Find where the given text appears and provide that cell's center as (x, y) coordinate. 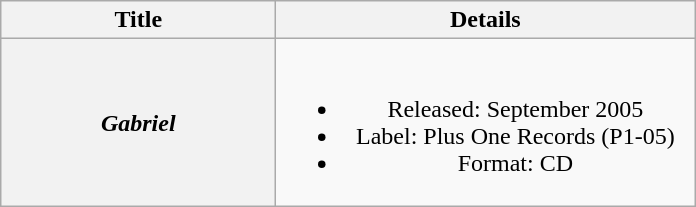
Title (138, 20)
Released: September 2005Label: Plus One Records (P1-05)Format: CD (486, 122)
Gabriel (138, 122)
Details (486, 20)
